Return (X, Y) of the center of cell containing provided text 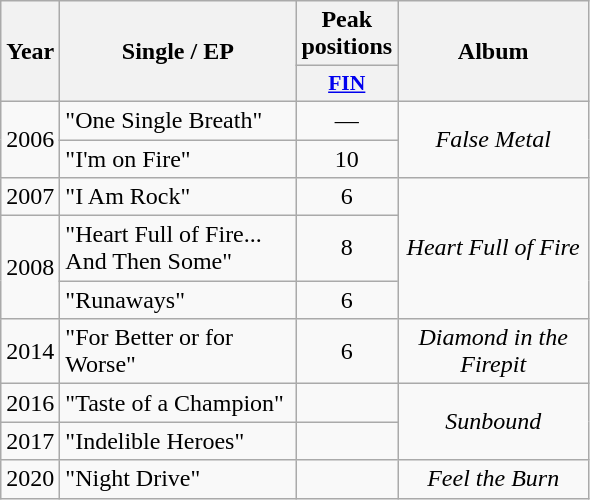
"Heart Full of Fire...And Then Some" (178, 248)
False Metal (494, 139)
"I Am Rock" (178, 197)
8 (347, 248)
"I'm on Fire" (178, 159)
"Night Drive" (178, 479)
Single / EP (178, 52)
2020 (30, 479)
Heart Full of Fire (494, 248)
Peak positions (347, 34)
2007 (30, 197)
2008 (30, 268)
FIN (347, 84)
2016 (30, 403)
"One Single Breath" (178, 120)
Year (30, 52)
Feel the Burn (494, 479)
"Runaways" (178, 300)
10 (347, 159)
2006 (30, 139)
Album (494, 52)
2017 (30, 441)
Sunbound (494, 422)
2014 (30, 352)
"Taste of a Champion" (178, 403)
— (347, 120)
"Indelible Heroes" (178, 441)
"For Better or for Worse" (178, 352)
Diamond in the Firepit (494, 352)
